Search for the cell housing the specified text and yield its [X, Y] center coordinate. 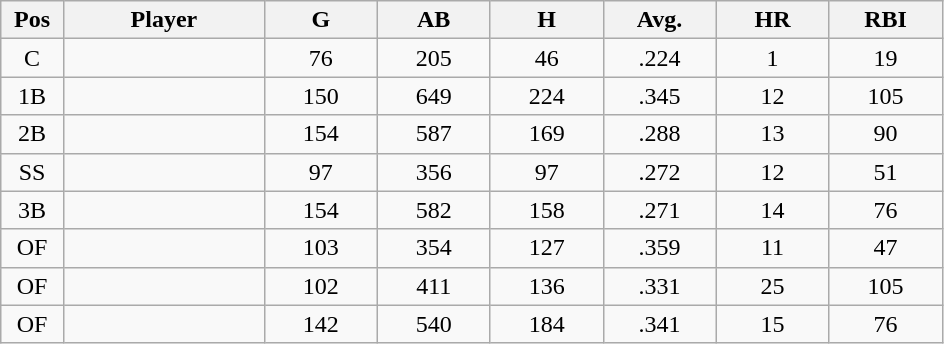
2B [32, 134]
142 [320, 324]
C [32, 58]
G [320, 20]
587 [434, 134]
19 [886, 58]
.331 [660, 286]
127 [546, 248]
51 [886, 172]
103 [320, 248]
356 [434, 172]
Avg. [660, 20]
3B [32, 210]
25 [772, 286]
Pos [32, 20]
102 [320, 286]
1B [32, 96]
HR [772, 20]
14 [772, 210]
AB [434, 20]
649 [434, 96]
11 [772, 248]
354 [434, 248]
SS [32, 172]
15 [772, 324]
13 [772, 134]
205 [434, 58]
224 [546, 96]
136 [546, 286]
.271 [660, 210]
90 [886, 134]
150 [320, 96]
Player [164, 20]
.345 [660, 96]
582 [434, 210]
46 [546, 58]
540 [434, 324]
.341 [660, 324]
H [546, 20]
.359 [660, 248]
158 [546, 210]
169 [546, 134]
.288 [660, 134]
RBI [886, 20]
.224 [660, 58]
47 [886, 248]
184 [546, 324]
411 [434, 286]
.272 [660, 172]
1 [772, 58]
